Pinpoint the cell where the given text exists, returning its [X, Y] midpoint coordinate. 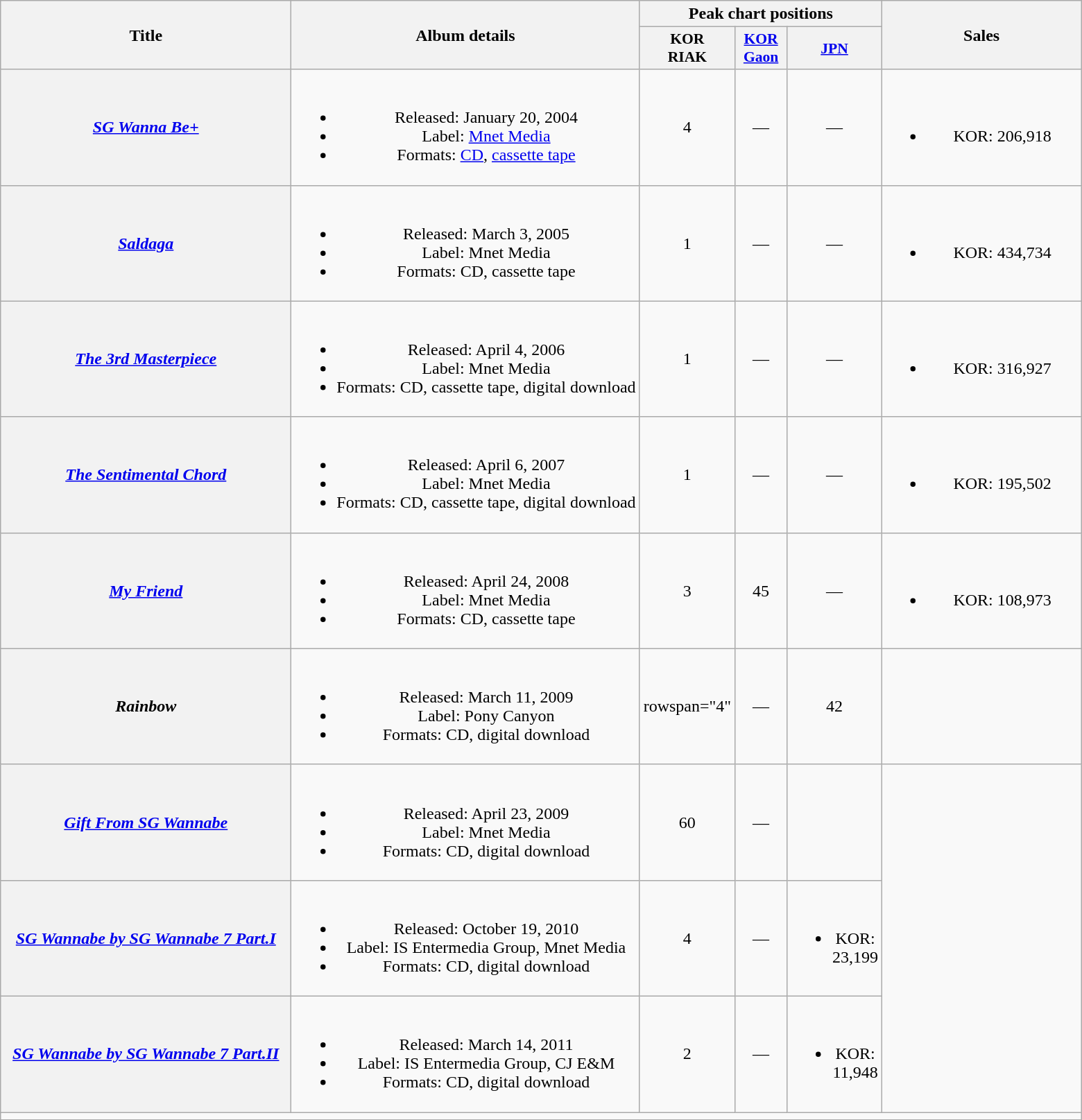
SG Wanna Be+ [146, 128]
Rainbow [146, 706]
KORRIAK [687, 49]
Released: April 23, 2009 Label: Mnet MediaFormats: CD, digital download [465, 822]
3 [687, 591]
Title [146, 35]
KOR: 108,973 [982, 591]
Released: March 11, 2009 Label: Pony CanyonFormats: CD, digital download [465, 706]
Album details [465, 35]
The 3rd Masterpiece [146, 359]
rowspan="4" [687, 706]
Released: March 14, 2011 Label: IS Entermedia Group, CJ E&MFormats: CD, digital download [465, 1054]
Gift From SG Wannabe [146, 822]
JPN [835, 49]
45 [762, 591]
My Friend [146, 591]
Released: March 3, 2005 Label: Mnet MediaFormats: CD, cassette tape [465, 243]
Sales [982, 35]
The Sentimental Chord [146, 474]
KOR: 195,502 [982, 474]
KORGaon [762, 49]
Saldaga [146, 243]
Released: April 6, 2007 Label: Mnet MediaFormats: CD, cassette tape, digital download [465, 474]
Released: January 20, 2004 Label: Mnet MediaFormats: CD, cassette tape [465, 128]
KOR: 434,734 [982, 243]
KOR: 316,927 [982, 359]
KOR: 206,918 [982, 128]
KOR: 11,948 [835, 1054]
KOR: 23,199 [835, 938]
60 [687, 822]
SG Wannabe by SG Wannabe 7 Part.I [146, 938]
Peak chart positions [760, 14]
SG Wannabe by SG Wannabe 7 Part.II [146, 1054]
2 [687, 1054]
Released: April 4, 2006 Label: Mnet MediaFormats: CD, cassette tape, digital download [465, 359]
Released: October 19, 2010 Label: IS Entermedia Group, Mnet MediaFormats: CD, digital download [465, 938]
Released: April 24, 2008 Label: Mnet MediaFormats: CD, cassette tape [465, 591]
42 [835, 706]
